Find where the given text appears and provide that cell's center as [x, y] coordinate. 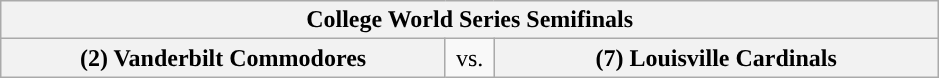
vs. [470, 58]
College World Series Semifinals [470, 20]
(2) Vanderbilt Commodores [224, 58]
(7) Louisville Cardinals [716, 58]
